Capture the cell that displays the provided text and extract its [X, Y] central coordinate. 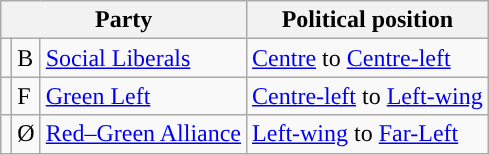
Left-wing to Far-Left [368, 134]
Centre-left to Left-wing [368, 96]
Green Left [143, 96]
Red–Green Alliance [143, 134]
Centre to Centre-left [368, 58]
B [26, 58]
Political position [368, 20]
Ø [26, 134]
Social Liberals [143, 58]
Party [124, 20]
F [26, 96]
